Output the [x, y] coordinate of the center of the cell containing the given text.  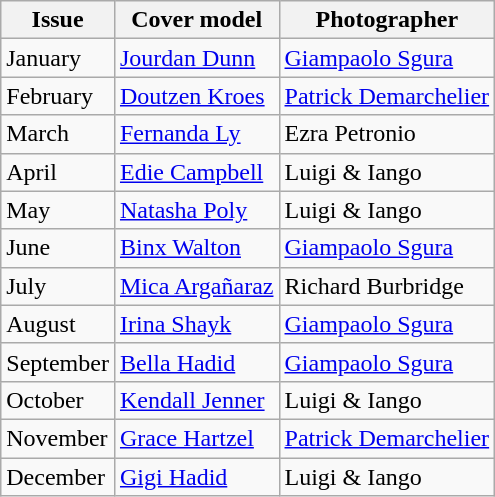
Doutzen Kroes [196, 96]
June [58, 248]
October [58, 400]
Edie Campbell [196, 172]
April [58, 172]
Photographer [387, 20]
February [58, 96]
Ezra Petronio [387, 134]
Bella Hadid [196, 362]
Issue [58, 20]
Cover model [196, 20]
Fernanda Ly [196, 134]
Gigi Hadid [196, 477]
November [58, 438]
Mica Argañaraz [196, 286]
Kendall Jenner [196, 400]
Natasha Poly [196, 210]
July [58, 286]
Grace Hartzel [196, 438]
Jourdan Dunn [196, 58]
January [58, 58]
September [58, 362]
Irina Shayk [196, 324]
Binx Walton [196, 248]
December [58, 477]
March [58, 134]
August [58, 324]
May [58, 210]
Richard Burbridge [387, 286]
